Locate the cell with the specified text and output its (X, Y) center coordinate. 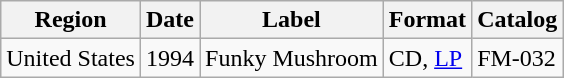
1994 (170, 58)
Region (71, 20)
Label (292, 20)
FM-032 (518, 58)
United States (71, 58)
Date (170, 20)
Catalog (518, 20)
Format (427, 20)
Funky Mushroom (292, 58)
CD, LP (427, 58)
